Extract the [x, y] coordinate from the center of the cell holding the provided text.  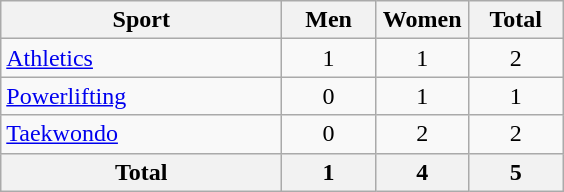
Sport [142, 20]
Athletics [142, 58]
Powerlifting [142, 96]
Men [329, 20]
4 [422, 172]
Women [422, 20]
5 [516, 172]
Taekwondo [142, 134]
